Locate the cell with the specified text and output its (X, Y) center coordinate. 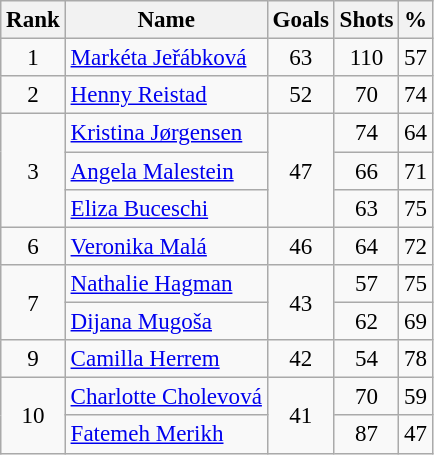
Kristina Jørgensen (166, 133)
1 (33, 58)
52 (300, 95)
41 (300, 416)
43 (300, 302)
46 (300, 246)
Charlotte Cholevová (166, 397)
Goals (300, 20)
3 (33, 170)
66 (366, 171)
Veronika Malá (166, 246)
62 (366, 322)
59 (416, 397)
7 (33, 302)
69 (416, 322)
6 (33, 246)
% (416, 20)
Angela Malestein (166, 171)
110 (366, 58)
42 (300, 359)
54 (366, 359)
72 (416, 246)
9 (33, 359)
Shots (366, 20)
10 (33, 416)
Rank (33, 20)
Dijana Mugoša (166, 322)
71 (416, 171)
78 (416, 359)
2 (33, 95)
Markéta Jeřábková (166, 58)
Eliza Buceschi (166, 209)
Henny Reistad (166, 95)
Nathalie Hagman (166, 284)
87 (366, 435)
Fatemeh Merikh (166, 435)
Camilla Herrem (166, 359)
Name (166, 20)
